Capture the cell that displays the provided text and extract its [x, y] central coordinate. 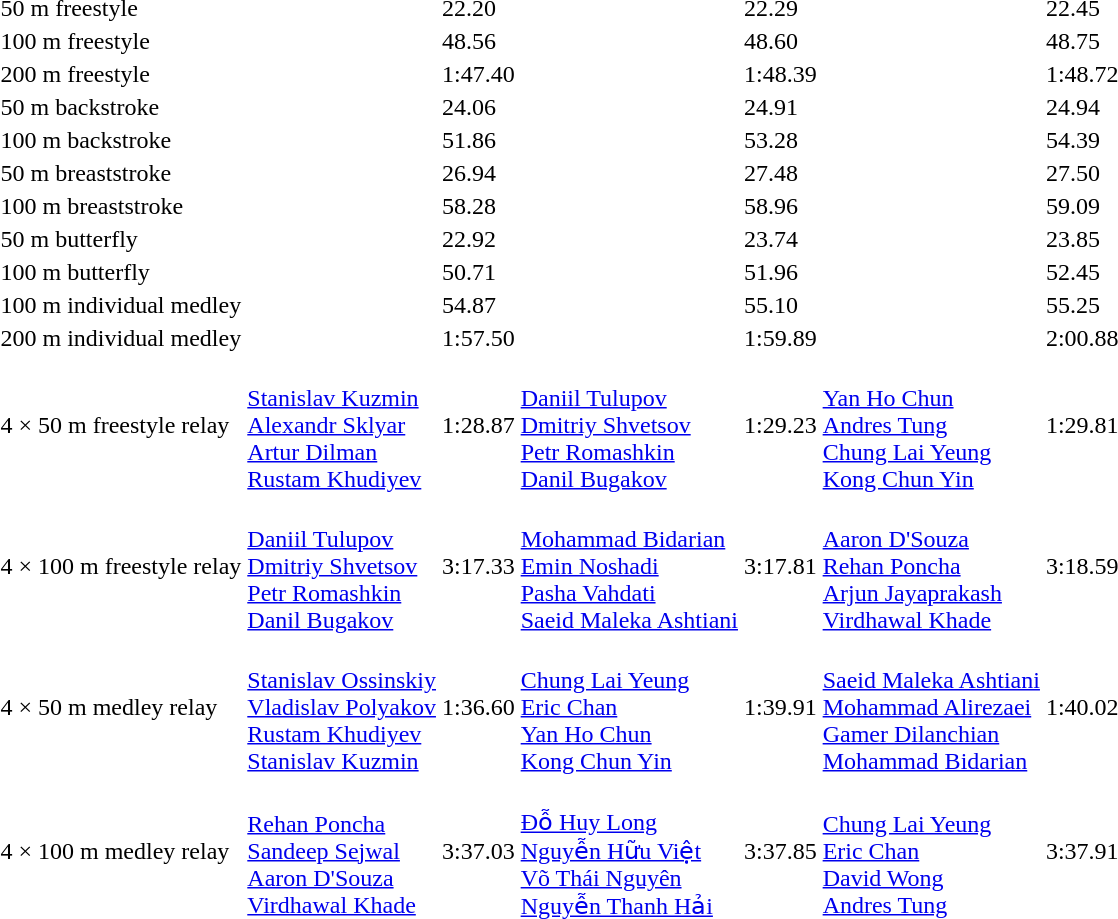
Mohammad BidarianEmin NoshadiPasha VahdatiSaeid Maleka Ashtiani [629, 566]
1:29.23 [780, 425]
Stanislav OssinskiyVladislav PolyakovRustam KhudiyevStanislav Kuzmin [342, 707]
1:28.87 [478, 425]
58.28 [478, 206]
Chung Lai YeungEric ChanYan Ho ChunKong Chun Yin [629, 707]
Stanislav KuzminAlexandr SklyarArtur DilmanRustam Khudiyev [342, 425]
Yan Ho ChunAndres TungChung Lai YeungKong Chun Yin [931, 425]
55.10 [780, 305]
54.87 [478, 305]
51.86 [478, 140]
51.96 [780, 272]
3:17.33 [478, 566]
1:48.39 [780, 74]
27.48 [780, 173]
48.56 [478, 41]
58.96 [780, 206]
3:17.81 [780, 566]
Saeid Maleka AshtianiMohammad AlirezaeiGamer DilanchianMohammad Bidarian [931, 707]
23.74 [780, 239]
53.28 [780, 140]
1:57.50 [478, 338]
24.06 [478, 107]
50.71 [478, 272]
1:59.89 [780, 338]
1:47.40 [478, 74]
22.92 [478, 239]
48.60 [780, 41]
1:36.60 [478, 707]
Aaron D'SouzaRehan PonchaArjun JayaprakashVirdhawal Khade [931, 566]
1:39.91 [780, 707]
24.91 [780, 107]
26.94 [478, 173]
